For the text-containing cell, return its midpoint in (x, y) coordinate format. 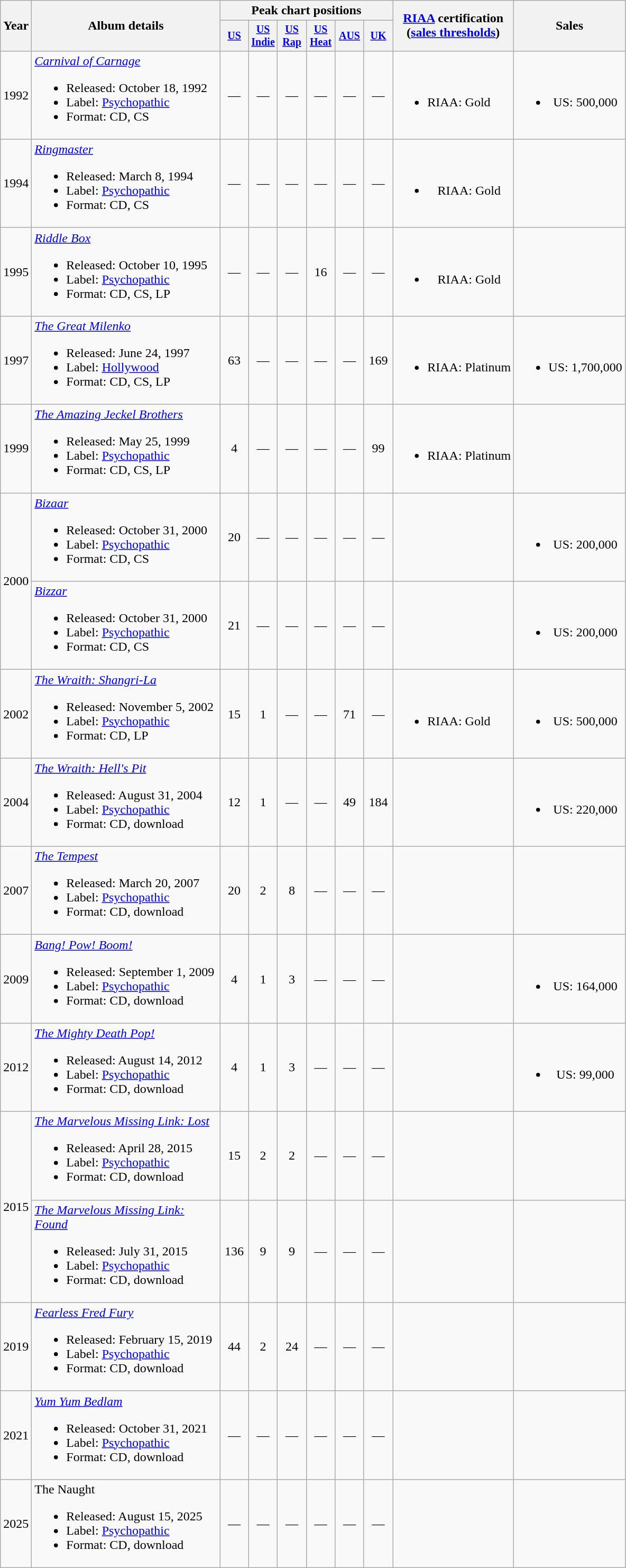
24 (292, 1347)
2000 (16, 581)
Year (16, 26)
Peak chart positions (307, 11)
US Heat (320, 36)
2004 (16, 802)
49 (349, 802)
2009 (16, 979)
44 (234, 1347)
2002 (16, 714)
Riddle BoxReleased: October 10, 1995Label: PsychopathicFormat: CD, CS, LP (126, 272)
The TempestReleased: March 20, 2007Label: PsychopathicFormat: CD, download (126, 891)
1995 (16, 272)
Album details (126, 26)
Fearless Fred FuryReleased: February 15, 2019Label: PsychopathicFormat: CD, download (126, 1347)
US: 1,700,000 (569, 360)
The Wraith: Shangri-LaReleased: November 5, 2002Label: PsychopathicFormat: CD, LP (126, 714)
Bang! Pow! Boom!Released: September 1, 2009Label: PsychopathicFormat: CD, download (126, 979)
2021 (16, 1435)
The Mighty Death Pop!Released: August 14, 2012Label: PsychopathicFormat: CD, download (126, 1068)
99 (378, 449)
Sales (569, 26)
12 (234, 802)
8 (292, 891)
2019 (16, 1347)
RingmasterReleased: March 8, 1994Label: PsychopathicFormat: CD, CS (126, 183)
2007 (16, 891)
2025 (16, 1524)
2012 (16, 1068)
Yum Yum BedlamReleased: October 31, 2021Label: PsychopathicFormat: CD, download (126, 1435)
BizaarReleased: October 31, 2000Label: PsychopathicFormat: CD, CS (126, 537)
1997 (16, 360)
1999 (16, 449)
The Marvelous Missing Link: LostReleased: April 28, 2015Label: PsychopathicFormat: CD, download (126, 1155)
16 (320, 272)
2015 (16, 1207)
The Great MilenkoReleased: June 24, 1997Label: HollywoodFormat: CD, CS, LP (126, 360)
US: 99,000 (569, 1068)
The Marvelous Missing Link: FoundReleased: July 31, 2015Label: PsychopathicFormat: CD, download (126, 1251)
Carnival of CarnageReleased: October 18, 1992Label: PsychopathicFormat: CD, CS (126, 95)
US Rap (292, 36)
21 (234, 625)
The Wraith: Hell's PitReleased: August 31, 2004Label: PsychopathicFormat: CD, download (126, 802)
RIAA certification(sales thresholds) (454, 26)
US: 220,000 (569, 802)
AUS (349, 36)
184 (378, 802)
The Amazing Jeckel BrothersReleased: May 25, 1999Label: PsychopathicFormat: CD, CS, LP (126, 449)
1994 (16, 183)
US: 164,000 (569, 979)
BizzarReleased: October 31, 2000Label: PsychopathicFormat: CD, CS (126, 625)
US Indie (263, 36)
UK (378, 36)
71 (349, 714)
1992 (16, 95)
The NaughtReleased: August 15, 2025Label: PsychopathicFormat: CD, download (126, 1524)
169 (378, 360)
136 (234, 1251)
US (234, 36)
63 (234, 360)
